Find where the given text appears and provide that cell's center as [x, y] coordinate. 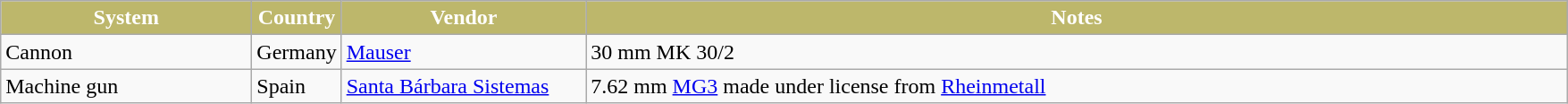
Notes [1077, 18]
Vendor [464, 18]
Santa Bárbara Sistemas [464, 86]
System [127, 18]
Country [297, 18]
Cannon [127, 52]
30 mm MK 30/2 [1077, 52]
Mauser [464, 52]
Spain [297, 86]
Germany [297, 52]
Machine gun [127, 86]
7.62 mm MG3 made under license from Rheinmetall [1077, 86]
